From the cell containing the given text, extract its center point as [x, y] coordinate. 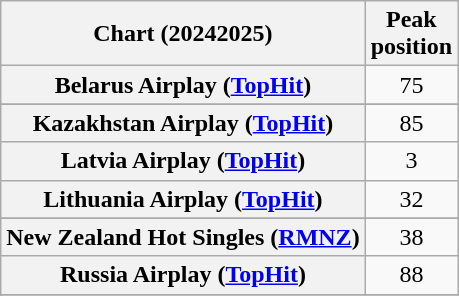
85 [411, 123]
Chart (20242025) [183, 34]
Russia Airplay (TopHit) [183, 275]
3 [411, 161]
Peakposition [411, 34]
38 [411, 237]
Belarus Airplay (TopHit) [183, 85]
75 [411, 85]
Latvia Airplay (TopHit) [183, 161]
Lithuania Airplay (TopHit) [183, 199]
32 [411, 199]
New Zealand Hot Singles (RMNZ) [183, 237]
Kazakhstan Airplay (TopHit) [183, 123]
88 [411, 275]
